Identify which cell holds the provided text, then report its [x, y] central coordinate. 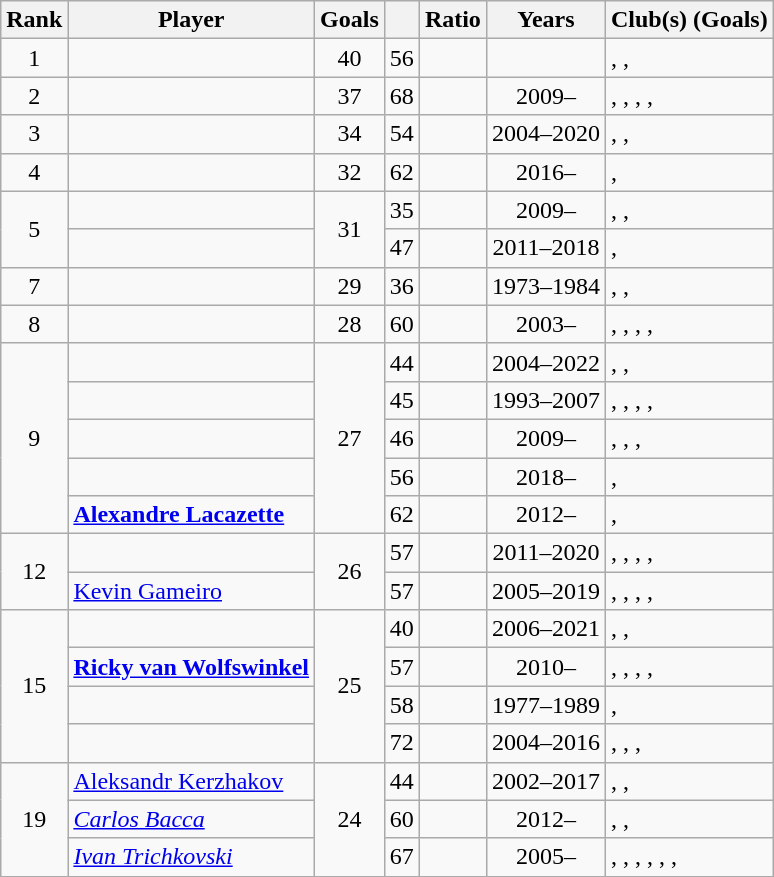
Goals [350, 20]
24 [350, 819]
Club(s) (Goals) [689, 20]
7 [34, 286]
Ricky van Wolfswinkel [192, 667]
2011–2020 [546, 553]
2010– [546, 667]
67 [402, 857]
26 [350, 572]
54 [402, 134]
12 [34, 572]
27 [350, 438]
2004–2020 [546, 134]
8 [34, 324]
37 [350, 96]
Ivan Trichkovski [192, 857]
2003– [546, 324]
32 [350, 172]
5 [34, 229]
Carlos Bacca [192, 819]
Aleksandr Kerzhakov [192, 781]
2004–2022 [546, 362]
2006–2021 [546, 629]
2005–2019 [546, 591]
2018– [546, 477]
4 [34, 172]
2016– [546, 172]
35 [402, 210]
2011–2018 [546, 248]
Alexandre Lacazette [192, 515]
46 [402, 438]
19 [34, 819]
31 [350, 229]
29 [350, 286]
34 [350, 134]
2002–2017 [546, 781]
72 [402, 743]
36 [402, 286]
28 [350, 324]
Kevin Gameiro [192, 591]
68 [402, 96]
2005– [546, 857]
1993–2007 [546, 400]
3 [34, 134]
1 [34, 58]
2 [34, 96]
Rank [34, 20]
1977–1989 [546, 705]
Player [192, 20]
1973–1984 [546, 286]
58 [402, 705]
25 [350, 686]
15 [34, 686]
45 [402, 400]
Ratio [452, 20]
47 [402, 248]
, , , , , , [689, 857]
2004–2016 [546, 743]
9 [34, 438]
Years [546, 20]
